Return the [x, y] coordinate for the center point of the cell that contains the specified text.  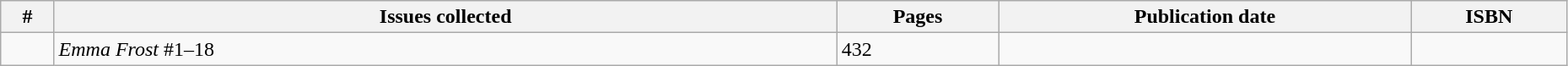
Issues collected [445, 17]
432 [918, 49]
# [27, 17]
ISBN [1489, 17]
Pages [918, 17]
Emma Frost #1–18 [445, 49]
Publication date [1205, 17]
